Return [X, Y] of the center of cell containing provided text 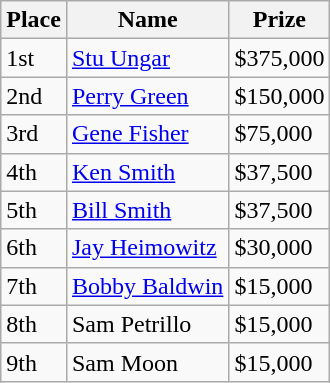
3rd [34, 134]
5th [34, 210]
Place [34, 20]
Bill Smith [147, 210]
$30,000 [280, 248]
2nd [34, 96]
Jay Heimowitz [147, 248]
1st [34, 58]
$150,000 [280, 96]
4th [34, 172]
7th [34, 286]
Sam Petrillo [147, 324]
Prize [280, 20]
Stu Ungar [147, 58]
Sam Moon [147, 362]
Bobby Baldwin [147, 286]
$75,000 [280, 134]
Name [147, 20]
Perry Green [147, 96]
Ken Smith [147, 172]
8th [34, 324]
9th [34, 362]
$375,000 [280, 58]
6th [34, 248]
Gene Fisher [147, 134]
